Determine the [x, y] coordinate at the center of the cell enclosing the given text.  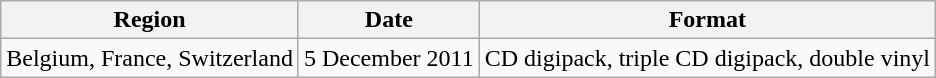
Belgium, France, Switzerland [150, 58]
Date [388, 20]
Format [707, 20]
CD digipack, triple CD digipack, double vinyl [707, 58]
5 December 2011 [388, 58]
Region [150, 20]
